Identify which cell holds the provided text, then report its (x, y) central coordinate. 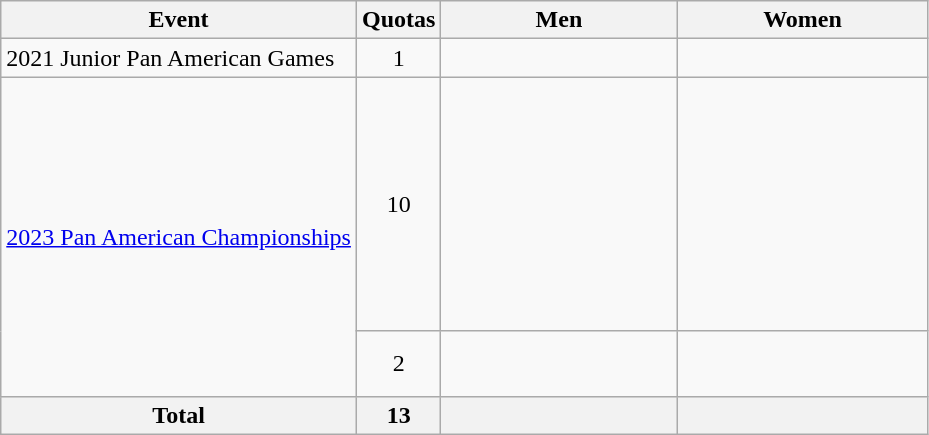
10 (398, 204)
2021 Junior Pan American Games (179, 58)
Men (559, 20)
Quotas (398, 20)
Total (179, 415)
2 (398, 364)
2023 Pan American Championships (179, 236)
Event (179, 20)
1 (398, 58)
Women (802, 20)
13 (398, 415)
